Provide the (x, y) coordinate of the cell's center where the given text is located.  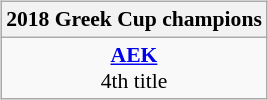
AEK4th title (134, 68)
2018 Greek Cup champions (134, 19)
